Return (X, Y) of the center of cell containing provided text 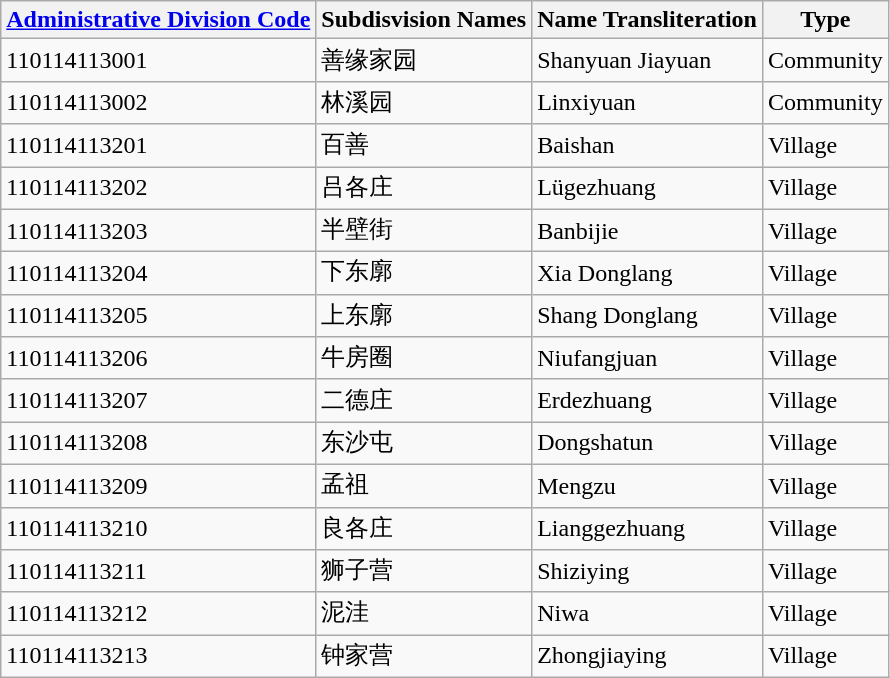
Niufangjuan (648, 358)
Shanyuan Jiayuan (648, 60)
泥洼 (424, 614)
半壁街 (424, 230)
Zhongjiaying (648, 656)
Erdezhuang (648, 400)
110114113213 (158, 656)
110114113203 (158, 230)
Linxiyuan (648, 102)
Baishan (648, 146)
110114113202 (158, 188)
Name Transliteration (648, 20)
Shang Donglang (648, 316)
Subdisvision Names (424, 20)
110114113211 (158, 572)
Lügezhuang (648, 188)
110114113212 (158, 614)
二德庄 (424, 400)
110114113205 (158, 316)
林溪园 (424, 102)
110114113210 (158, 528)
狮子营 (424, 572)
110114113207 (158, 400)
善缘家园 (424, 60)
钟家营 (424, 656)
110114113201 (158, 146)
Dongshatun (648, 444)
牛房圈 (424, 358)
Niwa (648, 614)
Shiziying (648, 572)
110114113209 (158, 486)
110114113002 (158, 102)
吕各庄 (424, 188)
良各庄 (424, 528)
Banbijie (648, 230)
110114113001 (158, 60)
Xia Donglang (648, 274)
Administrative Division Code (158, 20)
110114113204 (158, 274)
Type (825, 20)
上东廓 (424, 316)
百善 (424, 146)
孟祖 (424, 486)
110114113208 (158, 444)
东沙屯 (424, 444)
Mengzu (648, 486)
下东廓 (424, 274)
Lianggezhuang (648, 528)
110114113206 (158, 358)
